Detect which cell encompasses the target text, then output its (x, y) center coordinate. 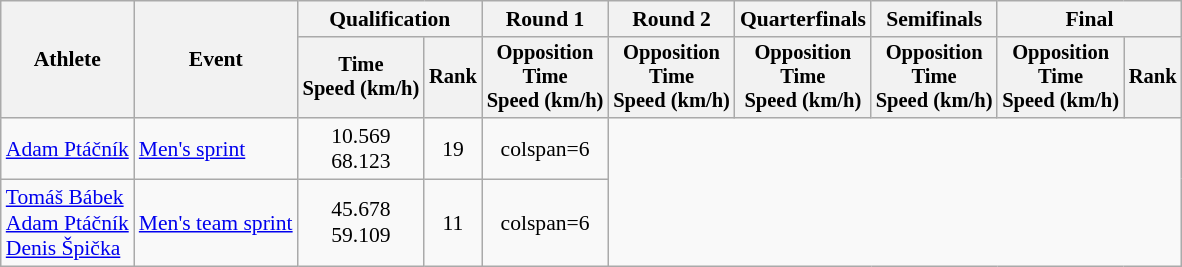
Athlete (68, 60)
Event (216, 60)
TimeSpeed (km/h) (362, 78)
Semifinals (934, 19)
Tomáš BábekAdam PtáčníkDenis Špička (68, 224)
Adam Ptáčník (68, 148)
45.67859.109 (362, 224)
Final (1089, 19)
19 (453, 148)
Men's sprint (216, 148)
Men's team sprint (216, 224)
Qualification (390, 19)
Quarterfinals (803, 19)
10.56968.123 (362, 148)
Round 2 (672, 19)
11 (453, 224)
Round 1 (546, 19)
